Output the (x, y) coordinate of the center of the cell containing the given text.  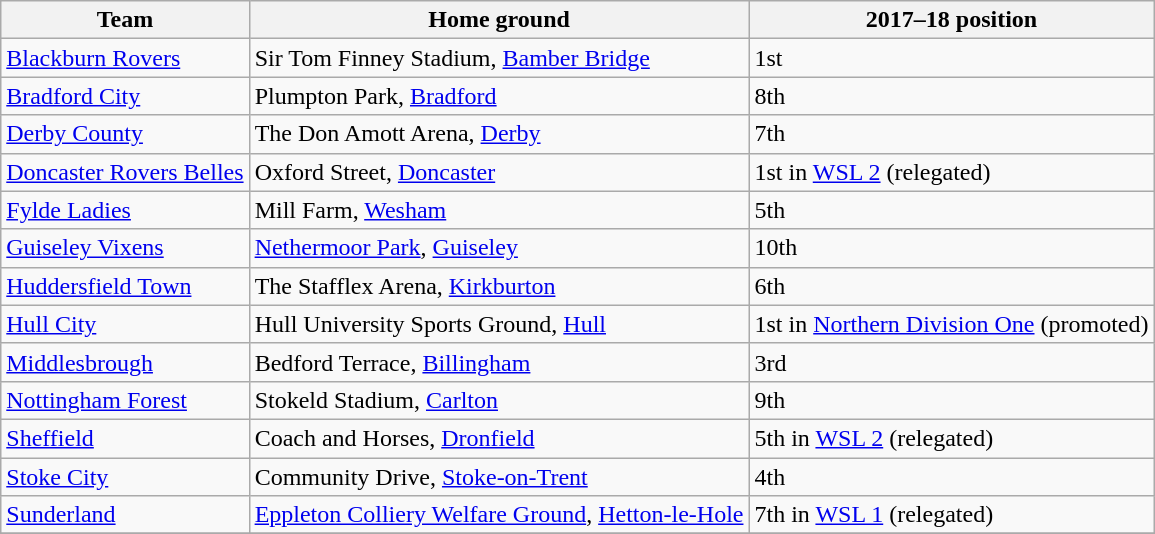
6th (952, 286)
Community Drive, Stoke-on-Trent (499, 477)
Team (125, 20)
Oxford Street, Doncaster (499, 172)
1st in Northern Division One (promoted) (952, 324)
1st (952, 58)
5th in WSL 2 (relegated) (952, 438)
Hull University Sports Ground, Hull (499, 324)
Coach and Horses, Dronfield (499, 438)
Bradford City (125, 96)
Stoke City (125, 477)
3rd (952, 362)
Nottingham Forest (125, 400)
7th (952, 134)
Home ground (499, 20)
5th (952, 210)
8th (952, 96)
The Don Amott Arena, Derby (499, 134)
1st in WSL 2 (relegated) (952, 172)
Sheffield (125, 438)
Bedford Terrace, Billingham (499, 362)
4th (952, 477)
Guiseley Vixens (125, 248)
Sunderland (125, 515)
Fylde Ladies (125, 210)
Doncaster Rovers Belles (125, 172)
The Stafflex Arena, Kirkburton (499, 286)
Blackburn Rovers (125, 58)
Derby County (125, 134)
Stokeld Stadium, Carlton (499, 400)
Huddersfield Town (125, 286)
Plumpton Park, Bradford (499, 96)
7th in WSL 1 (relegated) (952, 515)
9th (952, 400)
Nethermoor Park, Guiseley (499, 248)
Middlesbrough (125, 362)
10th (952, 248)
Hull City (125, 324)
2017–18 position (952, 20)
Mill Farm, Wesham (499, 210)
Sir Tom Finney Stadium, Bamber Bridge (499, 58)
Eppleton Colliery Welfare Ground, Hetton-le-Hole (499, 515)
